Output the (x, y) coordinate of the center of the cell containing the given text.  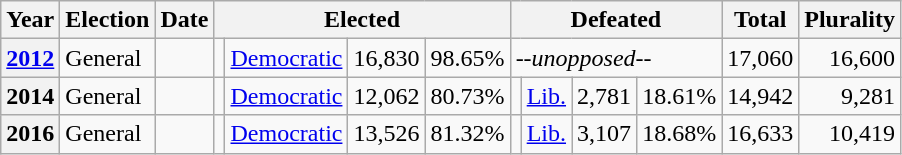
Total (760, 20)
14,942 (760, 96)
18.68% (680, 134)
80.73% (468, 96)
16,600 (850, 58)
81.32% (468, 134)
9,281 (850, 96)
16,633 (760, 134)
18.61% (680, 96)
Elected (362, 20)
13,526 (386, 134)
2012 (30, 58)
2016 (30, 134)
Election (108, 20)
16,830 (386, 58)
10,419 (850, 134)
12,062 (386, 96)
Date (184, 20)
Defeated (616, 20)
--unopposed-- (616, 58)
2,781 (604, 96)
98.65% (468, 58)
3,107 (604, 134)
2014 (30, 96)
Plurality (850, 20)
17,060 (760, 58)
Year (30, 20)
